Locate the cell with the specified text and output its (x, y) center coordinate. 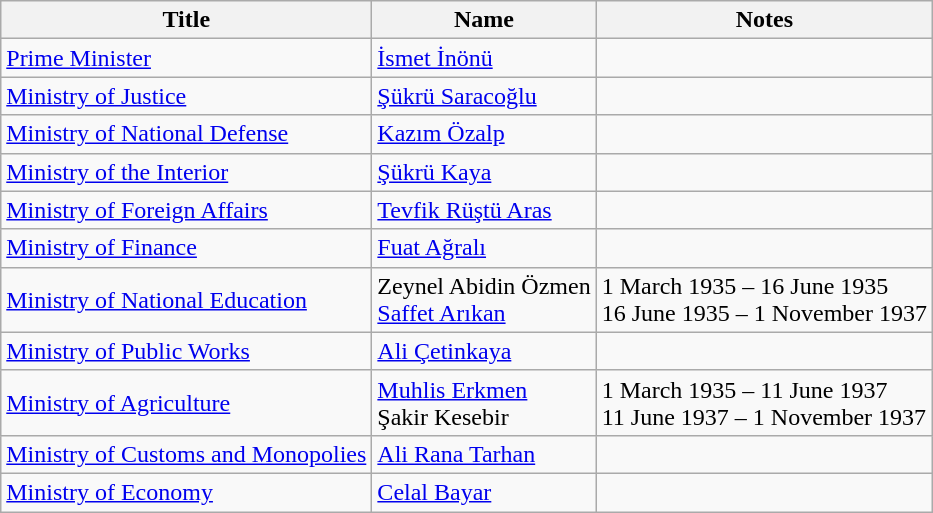
Ali Çetinkaya (484, 351)
Ministry of Agriculture (186, 402)
Ministry of Public Works (186, 351)
Şükrü Kaya (484, 172)
Fuat Ağralı (484, 248)
Ministry of National Defense (186, 134)
Prime Minister (186, 58)
1 March 1935 – 11 June 193711 June 1937 – 1 November 1937 (764, 402)
Şükrü Saracoğlu (484, 96)
Ministry of Justice (186, 96)
Ministry of Economy (186, 492)
Ministry of Foreign Affairs (186, 210)
Notes (764, 20)
Zeynel Abidin ÖzmenSaffet Arıkan (484, 300)
Ministry of Customs and Monopolies (186, 454)
Name (484, 20)
Title (186, 20)
Ali Rana Tarhan (484, 454)
Kazım Özalp (484, 134)
Muhlis ErkmenŞakir Kesebir (484, 402)
Tevfik Rüştü Aras (484, 210)
Celal Bayar (484, 492)
Ministry of Finance (186, 248)
Ministry of the Interior (186, 172)
İsmet İnönü (484, 58)
1 March 1935 – 16 June 193516 June 1935 – 1 November 1937 (764, 300)
Ministry of National Education (186, 300)
